Search for the cell housing the specified text and yield its (X, Y) center coordinate. 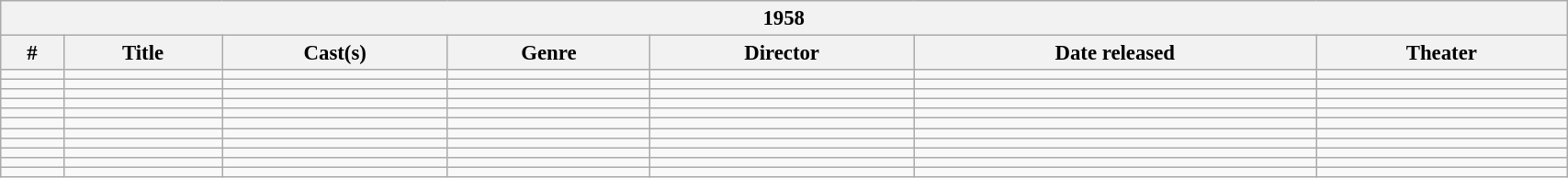
Title (143, 53)
Cast(s) (334, 53)
Date released (1115, 53)
1958 (784, 18)
Genre (548, 53)
# (32, 53)
Theater (1442, 53)
Director (783, 53)
